Extract the [X, Y] coordinate from the center of the cell holding the provided text.  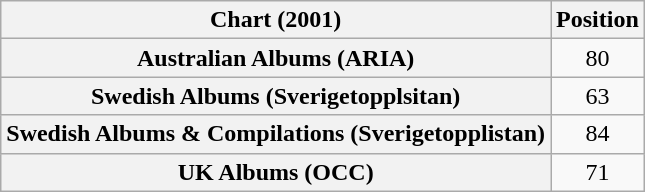
Australian Albums (ARIA) [276, 58]
71 [598, 172]
Swedish Albums & Compilations (Sverigetopplistan) [276, 134]
Chart (2001) [276, 20]
84 [598, 134]
UK Albums (OCC) [276, 172]
63 [598, 96]
80 [598, 58]
Position [598, 20]
Swedish Albums (Sverigetopplsitan) [276, 96]
